Return [x, y] of the center of cell containing provided text 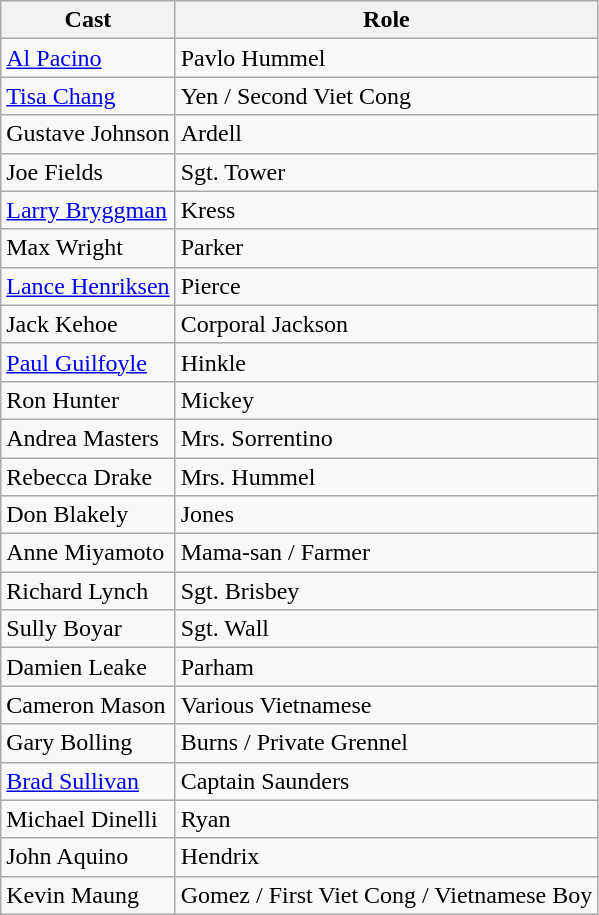
Cameron Mason [88, 705]
Sgt. Tower [386, 172]
Cast [88, 20]
Brad Sullivan [88, 781]
Anne Miyamoto [88, 553]
Kevin Maung [88, 895]
Joe Fields [88, 172]
Mickey [386, 400]
Lance Henriksen [88, 286]
Parker [386, 248]
Gary Bolling [88, 743]
Sgt. Wall [386, 629]
Corporal Jackson [386, 324]
John Aquino [88, 857]
Gomez / First Viet Cong / Vietnamese Boy [386, 895]
Sgt. Brisbey [386, 591]
Ardell [386, 134]
Mrs. Hummel [386, 477]
Michael Dinelli [88, 819]
Hendrix [386, 857]
Max Wright [88, 248]
Paul Guilfoyle [88, 362]
Role [386, 20]
Gustave Johnson [88, 134]
Ron Hunter [88, 400]
Mama-san / Farmer [386, 553]
Damien Leake [88, 667]
Andrea Masters [88, 438]
Mrs. Sorrentino [386, 438]
Captain Saunders [386, 781]
Ryan [386, 819]
Richard Lynch [88, 591]
Kress [386, 210]
Sully Boyar [88, 629]
Pavlo Hummel [386, 58]
Don Blakely [88, 515]
Jack Kehoe [88, 324]
Al Pacino [88, 58]
Parham [386, 667]
Burns / Private Grennel [386, 743]
Larry Bryggman [88, 210]
Jones [386, 515]
Pierce [386, 286]
Rebecca Drake [88, 477]
Various Vietnamese [386, 705]
Tisa Chang [88, 96]
Yen / Second Viet Cong [386, 96]
Hinkle [386, 362]
